For the text-containing cell, return its midpoint in (X, Y) coordinate format. 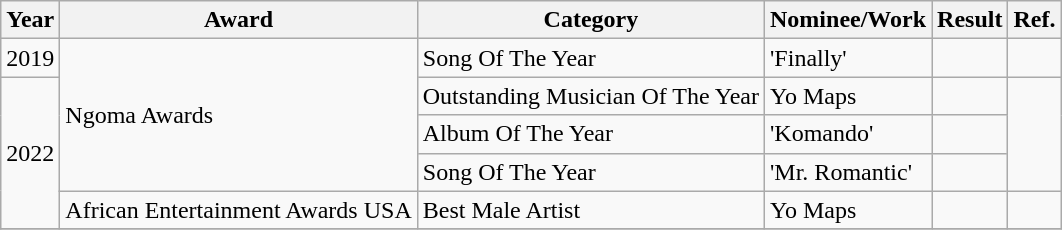
African Entertainment Awards USA (238, 210)
'Mr. Romantic' (848, 172)
2019 (30, 58)
Ngoma Awards (238, 115)
Award (238, 20)
2022 (30, 153)
Result (970, 20)
Ref. (1034, 20)
Best Male Artist (590, 210)
Year (30, 20)
'Komando' (848, 134)
Album Of The Year (590, 134)
Outstanding Musician Of The Year (590, 96)
'Finally' (848, 58)
Category (590, 20)
Nominee/Work (848, 20)
